From the cell containing the given text, extract its center point as (x, y) coordinate. 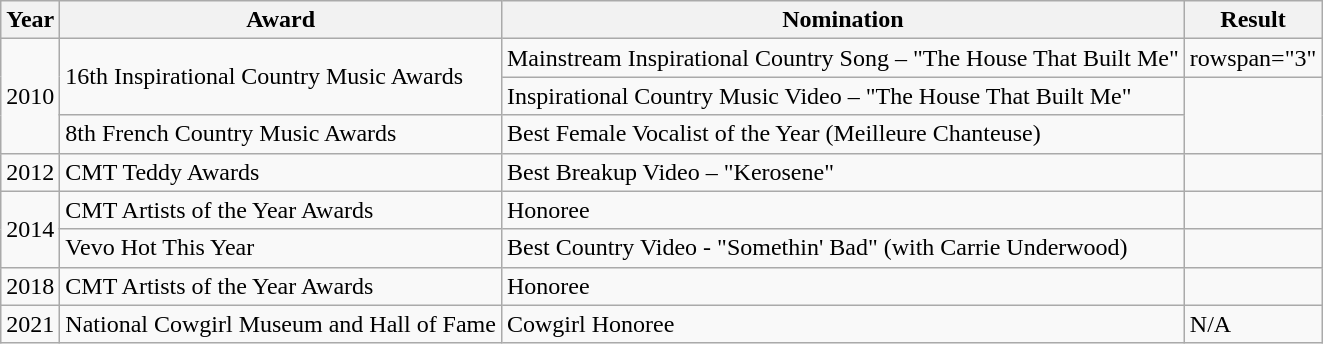
Year (30, 20)
Best Country Video - "Somethin' Bad" (with Carrie Underwood) (842, 248)
Result (1253, 20)
Best Female Vocalist of the Year (Meilleure Chanteuse) (842, 134)
2012 (30, 172)
2021 (30, 324)
2014 (30, 229)
N/A (1253, 324)
2010 (30, 96)
Nomination (842, 20)
2018 (30, 286)
Award (281, 20)
8th French Country Music Awards (281, 134)
Cowgirl Honoree (842, 324)
Best Breakup Video – "Kerosene" (842, 172)
16th Inspirational Country Music Awards (281, 77)
Inspirational Country Music Video – "The House That Built Me" (842, 96)
National Cowgirl Museum and Hall of Fame (281, 324)
Mainstream Inspirational Country Song – "The House That Built Me" (842, 58)
rowspan="3" (1253, 58)
Vevo Hot This Year (281, 248)
CMT Teddy Awards (281, 172)
